Detect which cell encompasses the target text, then output its (X, Y) center coordinate. 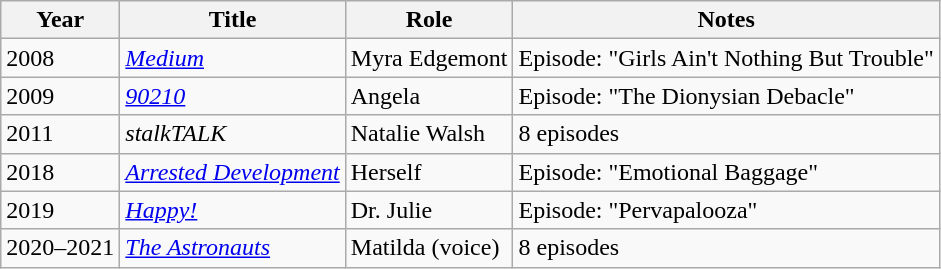
Happy! (232, 210)
2011 (60, 134)
Dr. Julie (429, 210)
Herself (429, 172)
Year (60, 20)
The Astronauts (232, 248)
Angela (429, 96)
Myra Edgemont (429, 58)
Natalie Walsh (429, 134)
2008 (60, 58)
Matilda (voice) (429, 248)
90210 (232, 96)
2019 (60, 210)
2009 (60, 96)
Arrested Development (232, 172)
2018 (60, 172)
Episode: "Girls Ain't Nothing But Trouble" (726, 58)
Title (232, 20)
Episode: "Pervapalooza" (726, 210)
Role (429, 20)
2020–2021 (60, 248)
stalkTALK (232, 134)
Episode: "The Dionysian Debacle" (726, 96)
Medium (232, 58)
Notes (726, 20)
Episode: "Emotional Baggage" (726, 172)
